From the cell containing the given text, extract its center point as (x, y) coordinate. 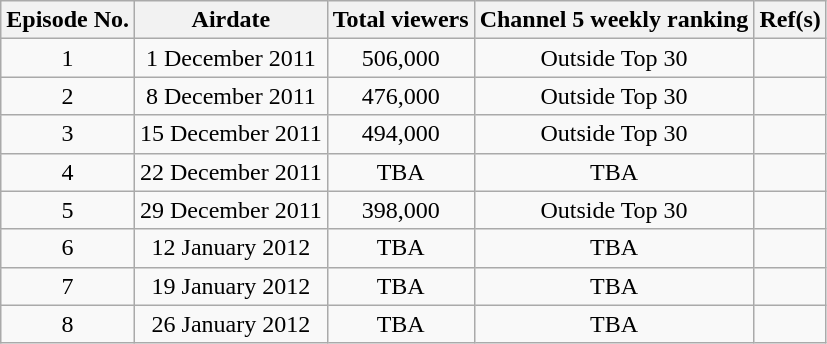
398,000 (400, 210)
12 January 2012 (232, 248)
476,000 (400, 96)
1 December 2011 (232, 58)
29 December 2011 (232, 210)
Ref(s) (790, 20)
1 (68, 58)
494,000 (400, 134)
2 (68, 96)
22 December 2011 (232, 172)
506,000 (400, 58)
3 (68, 134)
Episode No. (68, 20)
6 (68, 248)
19 January 2012 (232, 286)
5 (68, 210)
4 (68, 172)
26 January 2012 (232, 324)
8 December 2011 (232, 96)
15 December 2011 (232, 134)
Channel 5 weekly ranking (614, 20)
Airdate (232, 20)
8 (68, 324)
Total viewers (400, 20)
7 (68, 286)
